Return the [X, Y] coordinate for the center point of the cell that contains the specified text.  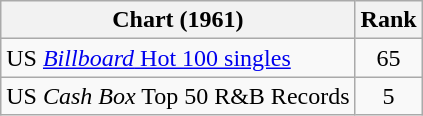
5 [388, 96]
US Cash Box Top 50 R&B Records [178, 96]
Rank [388, 20]
US Billboard Hot 100 singles [178, 58]
65 [388, 58]
Chart (1961) [178, 20]
